For the text-containing cell, return its midpoint in (x, y) coordinate format. 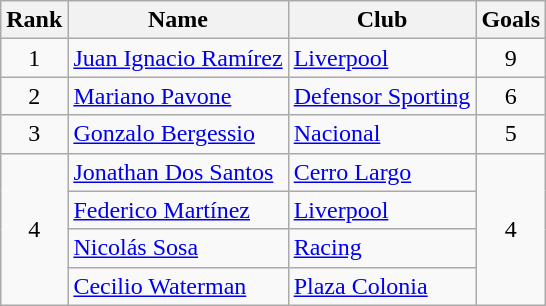
9 (511, 58)
Goals (511, 20)
Plaza Colonia (382, 286)
Racing (382, 248)
Nacional (382, 134)
Club (382, 20)
Nicolás Sosa (178, 248)
Rank (34, 20)
Defensor Sporting (382, 96)
3 (34, 134)
5 (511, 134)
Federico Martínez (178, 210)
Mariano Pavone (178, 96)
1 (34, 58)
2 (34, 96)
Gonzalo Bergessio (178, 134)
Jonathan Dos Santos (178, 172)
Cecilio Waterman (178, 286)
6 (511, 96)
Cerro Largo (382, 172)
Name (178, 20)
Juan Ignacio Ramírez (178, 58)
